Return (x, y) of the center of cell containing provided text 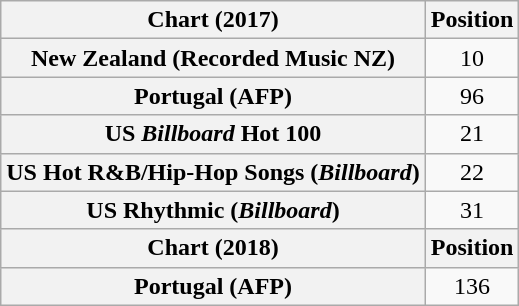
US Hot R&B/Hip-Hop Songs (Billboard) (213, 172)
21 (472, 134)
136 (472, 286)
US Billboard Hot 100 (213, 134)
22 (472, 172)
96 (472, 96)
10 (472, 58)
Chart (2018) (213, 248)
Chart (2017) (213, 20)
New Zealand (Recorded Music NZ) (213, 58)
31 (472, 210)
US Rhythmic (Billboard) (213, 210)
